Scan for the cell matching the given text and deliver its [X, Y] coordinate at center. 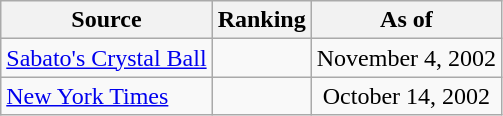
As of [406, 20]
Ranking [262, 20]
Sabato's Crystal Ball [106, 58]
New York Times [106, 96]
Source [106, 20]
November 4, 2002 [406, 58]
October 14, 2002 [406, 96]
